Scan for the cell matching the given text and deliver its [x, y] coordinate at center. 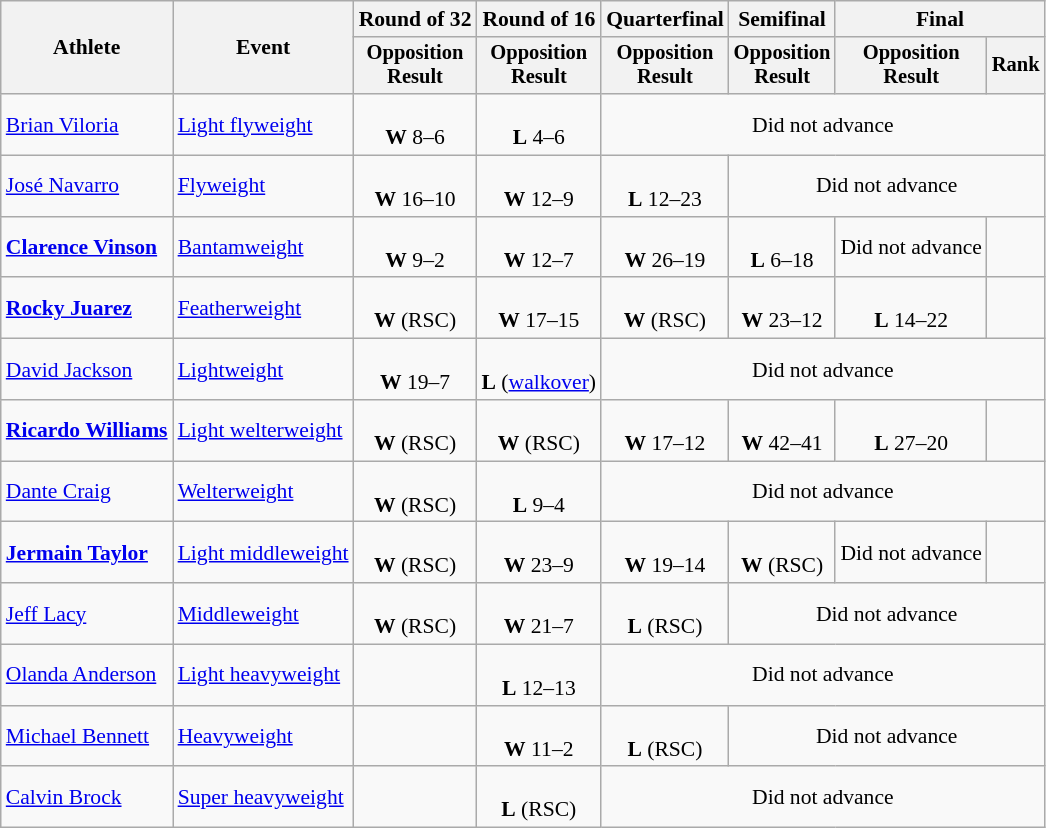
Semifinal [782, 19]
Quarterfinal [665, 19]
David Jackson [87, 370]
Final [940, 19]
W 26–19 [665, 248]
Light flyweight [264, 124]
W 23–9 [538, 552]
Featherweight [264, 308]
W 12–7 [538, 248]
W 9–2 [416, 248]
Athlete [87, 48]
W 17–12 [665, 430]
L 4–6 [538, 124]
Calvin Brock [87, 798]
L 6–18 [782, 248]
W 8–6 [416, 124]
Michael Bennett [87, 736]
L 27–20 [911, 430]
Super heavyweight [264, 798]
Event [264, 48]
W 17–15 [538, 308]
Jermain Taylor [87, 552]
Lightweight [264, 370]
W 19–14 [665, 552]
Rank [1016, 66]
W 23–12 [782, 308]
L (walkover) [538, 370]
Clarence Vinson [87, 248]
Welterweight [264, 492]
L 14–22 [911, 308]
José Navarro [87, 186]
Round of 32 [416, 19]
Brian Viloria [87, 124]
Rocky Juarez [87, 308]
W 12–9 [538, 186]
Bantamweight [264, 248]
Flyweight [264, 186]
W 21–7 [538, 614]
L 12–23 [665, 186]
Olanda Anderson [87, 676]
Light welterweight [264, 430]
Dante Craig [87, 492]
Ricardo Williams [87, 430]
Jeff Lacy [87, 614]
L 9–4 [538, 492]
Light middleweight [264, 552]
W 42–41 [782, 430]
W 11–2 [538, 736]
Round of 16 [538, 19]
W 19–7 [416, 370]
Heavyweight [264, 736]
L 12–13 [538, 676]
Middleweight [264, 614]
Light heavyweight [264, 676]
W 16–10 [416, 186]
